Provide the (x, y) coordinate of the cell's center where the given text is located.  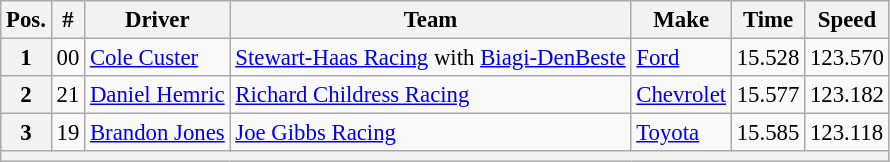
Brandon Jones (158, 133)
Make (681, 20)
123.570 (848, 58)
21 (68, 95)
15.585 (768, 133)
123.118 (848, 133)
Speed (848, 20)
Time (768, 20)
Daniel Hemric (158, 95)
19 (68, 133)
Toyota (681, 133)
Ford (681, 58)
15.577 (768, 95)
Chevrolet (681, 95)
Cole Custer (158, 58)
1 (26, 58)
00 (68, 58)
Richard Childress Racing (430, 95)
Driver (158, 20)
Pos. (26, 20)
Stewart-Haas Racing with Biagi-DenBeste (430, 58)
15.528 (768, 58)
# (68, 20)
Team (430, 20)
2 (26, 95)
3 (26, 133)
123.182 (848, 95)
Joe Gibbs Racing (430, 133)
